Locate the cell with the specified text and output its [x, y] center coordinate. 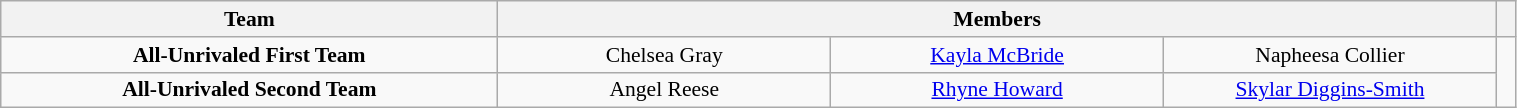
Kayla McBride [998, 55]
Team [250, 19]
Rhyne Howard [998, 90]
Members [998, 19]
Napheesa Collier [1330, 55]
Skylar Diggins-Smith [1330, 90]
All-Unrivaled Second Team [250, 90]
Chelsea Gray [664, 55]
All-Unrivaled First Team [250, 55]
Angel Reese [664, 90]
